Locate the cell with the specified text and output its [x, y] center coordinate. 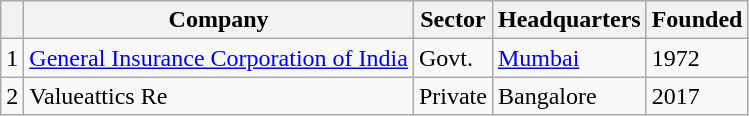
Private [452, 96]
Sector [452, 20]
2017 [697, 96]
Valueattics Re [219, 96]
Headquarters [569, 20]
1972 [697, 58]
General Insurance Corporation of India [219, 58]
Govt. [452, 58]
Bangalore [569, 96]
Company [219, 20]
2 [12, 96]
Founded [697, 20]
1 [12, 58]
Mumbai [569, 58]
